Capture the cell that displays the provided text and extract its [X, Y] central coordinate. 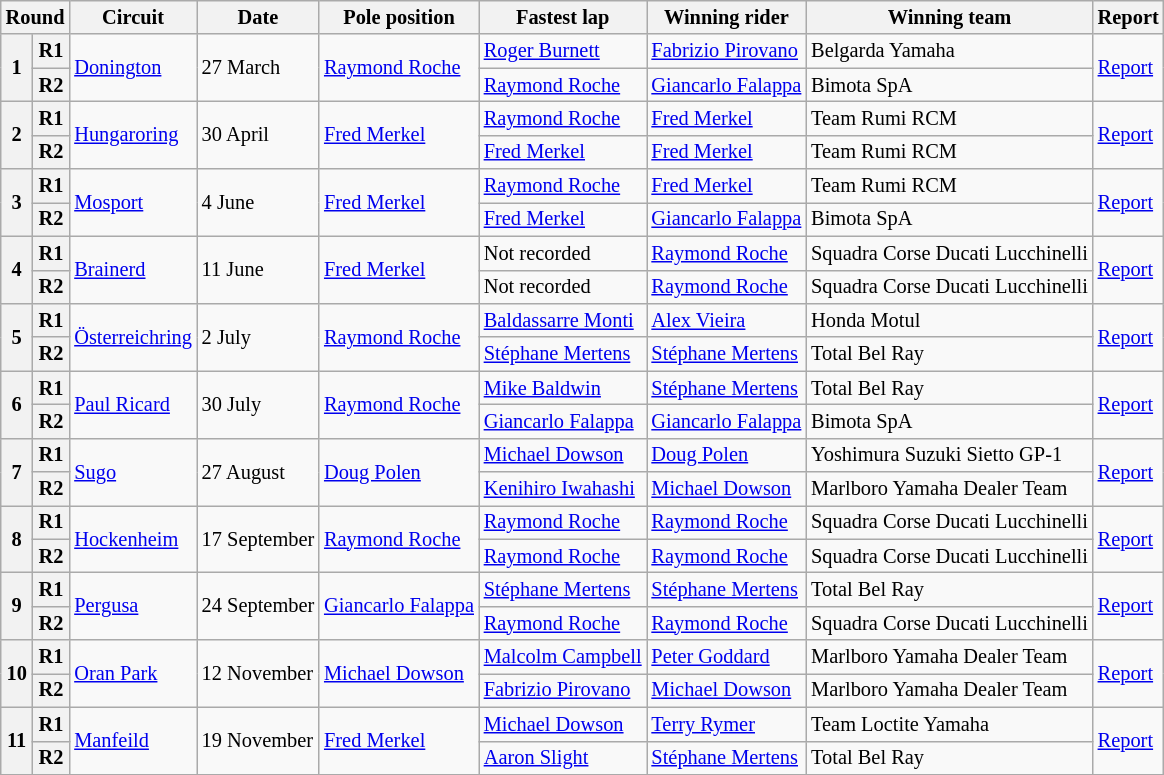
5 [17, 336]
Baldassarre Monti [563, 320]
Alex Vieira [726, 320]
Circuit [132, 17]
Round [36, 17]
27 March [258, 68]
Winning rider [726, 17]
Peter Goddard [726, 657]
4 June [258, 202]
2 July [258, 336]
24 September [258, 606]
Yoshimura Suzuki Sietto GP-1 [950, 455]
Roger Burnett [563, 51]
Malcolm Campbell [563, 657]
Sugo [132, 472]
27 August [258, 472]
Pergusa [132, 606]
7 [17, 472]
Mike Baldwin [563, 388]
8 [17, 538]
17 September [258, 538]
9 [17, 606]
11 [17, 740]
4 [17, 270]
Terry Rymer [726, 724]
1 [17, 68]
Mosport [132, 202]
Date [258, 17]
Hungaroring [132, 134]
11 June [258, 270]
Manfeild [132, 740]
6 [17, 404]
2 [17, 134]
Brainerd [132, 270]
12 November [258, 674]
Aaron Slight [563, 758]
Winning team [950, 17]
19 November [258, 740]
Paul Ricard [132, 404]
30 April [258, 134]
Team Loctite Yamaha [950, 724]
Fastest lap [563, 17]
Pole position [399, 17]
3 [17, 202]
Donington [132, 68]
30 July [258, 404]
Kenihiro Iwahashi [563, 489]
Hockenheim [132, 538]
Belgarda Yamaha [950, 51]
Oran Park [132, 674]
Honda Motul [950, 320]
Österreichring [132, 336]
10 [17, 674]
